For the text-containing cell, return its midpoint in [X, Y] coordinate format. 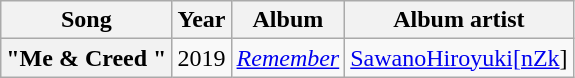
2019 [202, 58]
Song [86, 20]
Remember [288, 58]
Album [288, 20]
Year [202, 20]
"Me & Creed " [86, 58]
Album artist [459, 20]
SawanoHiroyuki[nZk] [459, 58]
